Provide the (X, Y) coordinate of the cell's center where the given text is located.  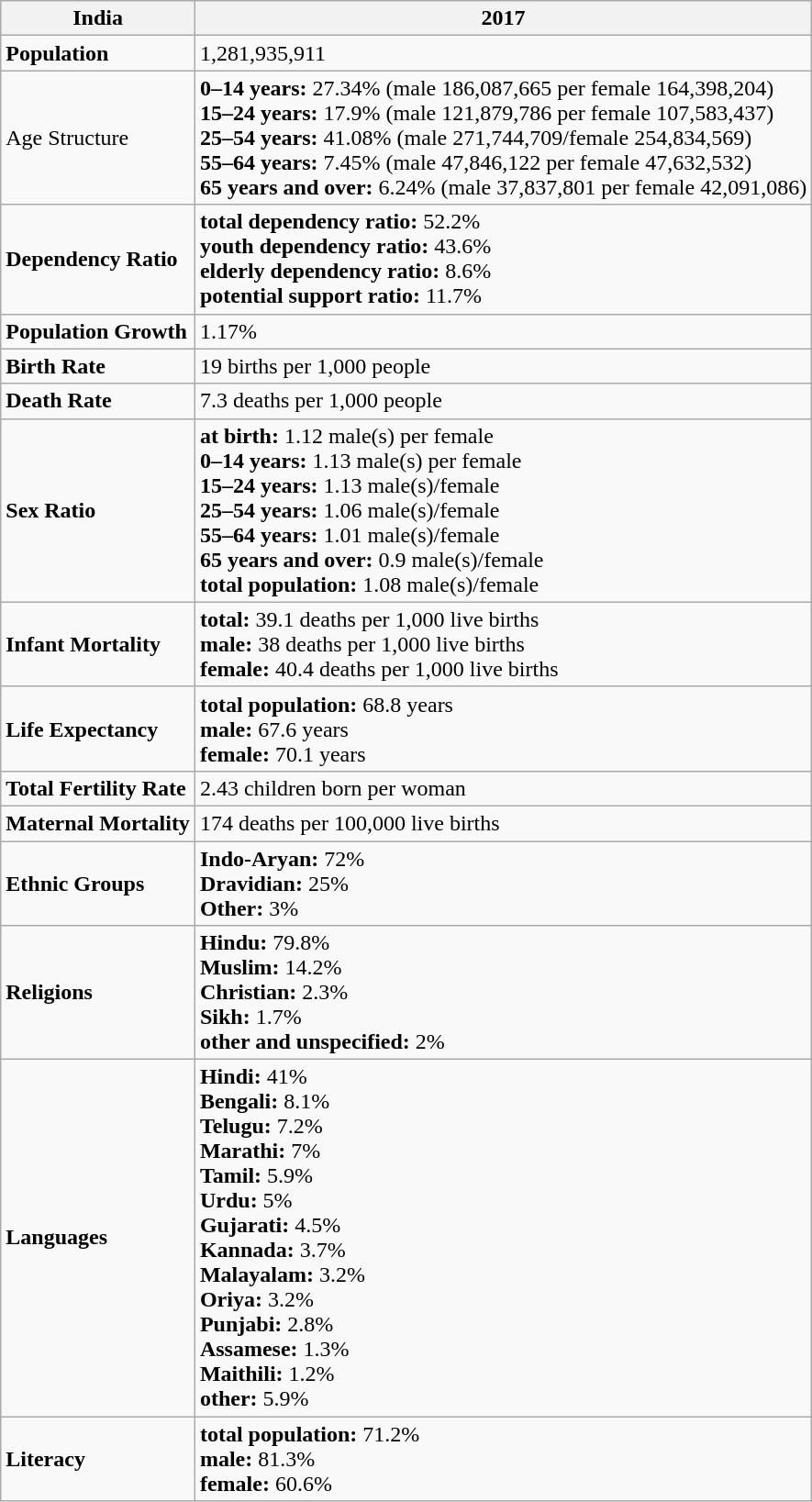
7.3 deaths per 1,000 people (503, 401)
Total Fertility Rate (98, 788)
Indo-Aryan: 72%Dravidian: 25%Other: 3% (503, 883)
Population Growth (98, 331)
2017 (503, 18)
Languages (98, 1239)
Ethnic Groups (98, 883)
total dependency ratio: 52.2%youth dependency ratio: 43.6%elderly dependency ratio: 8.6%potential support ratio: 11.7% (503, 259)
Hindu: 79.8%Muslim: 14.2%Christian: 2.3%Sikh: 1.7%other and unspecified: 2% (503, 993)
total population: 68.8 yearsmale: 67.6 yearsfemale: 70.1 years (503, 729)
Sex Ratio (98, 510)
Dependency Ratio (98, 259)
Age Structure (98, 138)
Death Rate (98, 401)
174 deaths per 100,000 live births (503, 823)
Literacy (98, 1459)
Birth Rate (98, 366)
19 births per 1,000 people (503, 366)
Population (98, 53)
Religions (98, 993)
India (98, 18)
Maternal Mortality (98, 823)
Infant Mortality (98, 644)
total population: 71.2%male: 81.3%female: 60.6% (503, 1459)
total: 39.1 deaths per 1,000 live birthsmale: 38 deaths per 1,000 live birthsfemale: 40.4 deaths per 1,000 live births (503, 644)
Life Expectancy (98, 729)
1.17% (503, 331)
2.43 children born per woman (503, 788)
1,281,935,911 (503, 53)
